Return the (x, y) coordinate for the center point of the cell that contains the specified text.  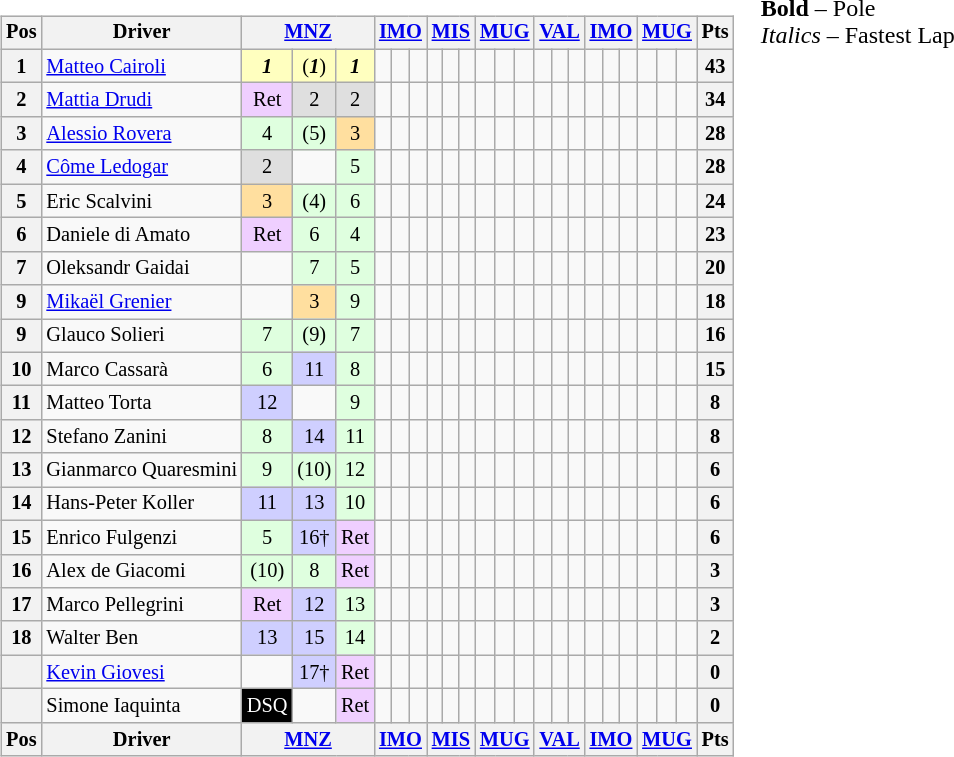
Matteo Cairoli (141, 66)
(4) (314, 201)
(9) (314, 336)
Alex de Giacomi (141, 571)
Mattia Drudi (141, 100)
Glauco Solieri (141, 336)
Mikaël Grenier (141, 302)
Marco Cassarà (141, 369)
17 (21, 605)
23 (716, 235)
Gianmarco Quaresmini (141, 470)
Côme Ledogar (141, 167)
(5) (314, 134)
43 (716, 66)
Matteo Torta (141, 403)
Daniele di Amato (141, 235)
Hans-Peter Koller (141, 504)
Enrico Fulgenzi (141, 537)
DSQ (267, 706)
Kevin Giovesi (141, 672)
16† (314, 537)
(1) (314, 66)
20 (716, 268)
17† (314, 672)
Simone Iaquinta (141, 706)
34 (716, 100)
Oleksandr Gaidai (141, 268)
24 (716, 201)
Eric Scalvini (141, 201)
Stefano Zanini (141, 437)
Walter Ben (141, 638)
Marco Pellegrini (141, 605)
Alessio Rovera (141, 134)
